Return [X, Y] of the center of cell containing provided text 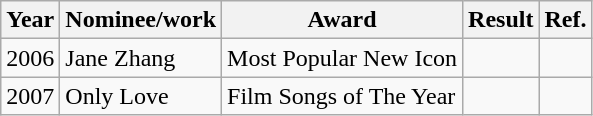
2007 [30, 96]
Award [342, 20]
Film Songs of The Year [342, 96]
Result [501, 20]
Ref. [566, 20]
Nominee/work [141, 20]
2006 [30, 58]
Jane Zhang [141, 58]
Year [30, 20]
Most Popular New Icon [342, 58]
Only Love [141, 96]
